Pinpoint the cell where the given text exists, returning its [x, y] midpoint coordinate. 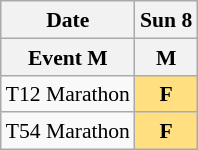
M [166, 56]
Date [68, 20]
T12 Marathon [68, 94]
Sun 8 [166, 20]
Event M [68, 56]
T54 Marathon [68, 130]
